Output the (X, Y) coordinate of the center of the cell containing the given text.  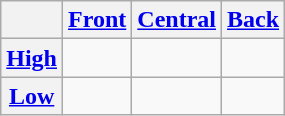
High (32, 58)
Central (177, 20)
Back (254, 20)
Low (32, 96)
Front (98, 20)
